From the cell containing the given text, extract its center point as (x, y) coordinate. 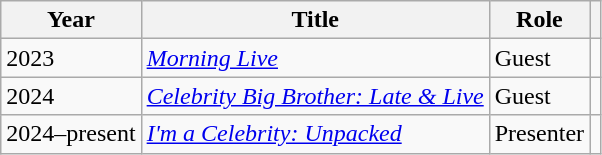
Title (315, 20)
2024 (71, 96)
Morning Live (315, 58)
2023 (71, 58)
I'm a Celebrity: Unpacked (315, 134)
Year (71, 20)
Role (539, 20)
2024–present (71, 134)
Celebrity Big Brother: Late & Live (315, 96)
Presenter (539, 134)
